Determine the (x, y) coordinate at the center of the cell enclosing the given text.  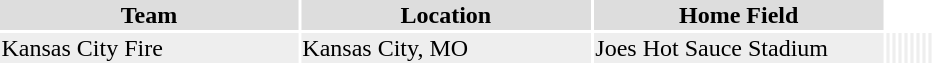
Kansas City, MO (446, 48)
Team (149, 15)
Kansas City Fire (149, 48)
Joes Hot Sauce Stadium (739, 48)
Location (446, 15)
Home Field (739, 15)
